For the text-containing cell, return its midpoint in (X, Y) coordinate format. 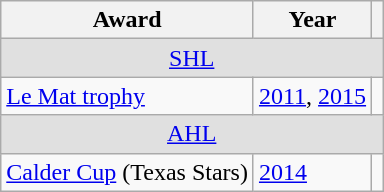
AHL (192, 134)
Year (312, 20)
Award (128, 20)
2014 (312, 172)
SHL (192, 58)
2011, 2015 (312, 96)
Calder Cup (Texas Stars) (128, 172)
Le Mat trophy (128, 96)
